Locate the cell with the specified text and output its (X, Y) center coordinate. 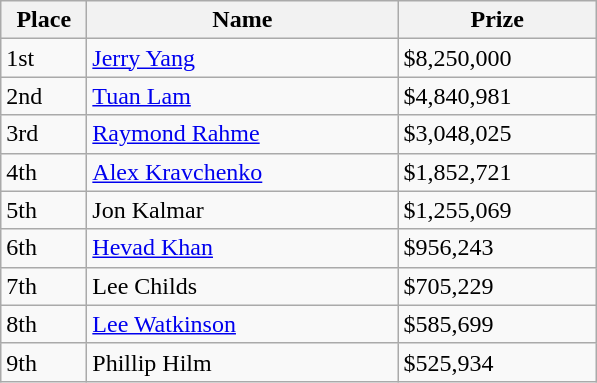
Raymond Rahme (242, 134)
Lee Watkinson (242, 324)
Alex Kravchenko (242, 172)
7th (44, 286)
$956,243 (498, 248)
6th (44, 248)
$3,048,025 (498, 134)
$1,255,069 (498, 210)
Jerry Yang (242, 58)
5th (44, 210)
$8,250,000 (498, 58)
8th (44, 324)
Name (242, 20)
$705,229 (498, 286)
Prize (498, 20)
Tuan Lam (242, 96)
1st (44, 58)
$4,840,981 (498, 96)
Jon Kalmar (242, 210)
$585,699 (498, 324)
$1,852,721 (498, 172)
$525,934 (498, 362)
Phillip Hilm (242, 362)
Lee Childs (242, 286)
Hevad Khan (242, 248)
4th (44, 172)
2nd (44, 96)
Place (44, 20)
3rd (44, 134)
9th (44, 362)
